Pinpoint the cell where the given text exists, returning its (x, y) midpoint coordinate. 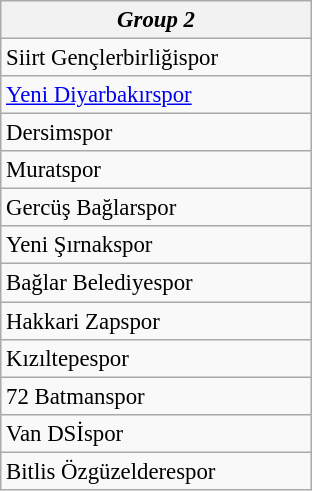
Bitlis Özgüzelderespor (156, 471)
Siirt Gençlerbirliğispor (156, 58)
Group 2 (156, 20)
Muratspor (156, 170)
Yeni Şırnakspor (156, 245)
Kızıltepespor (156, 358)
72 Batmanspor (156, 396)
Dersimspor (156, 133)
Van DSİspor (156, 433)
Gercüş Bağlarspor (156, 208)
Bağlar Belediyespor (156, 283)
Yeni Diyarbakırspor (156, 95)
Hakkari Zapspor (156, 321)
